Locate the cell with the specified text and output its [X, Y] center coordinate. 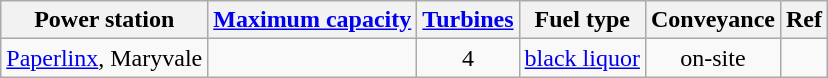
Paperlinx, Maryvale [104, 58]
Ref [804, 20]
Turbines [468, 20]
4 [468, 58]
black liquor [582, 58]
Conveyance [712, 20]
on-site [712, 58]
Maximum capacity [312, 20]
Fuel type [582, 20]
Power station [104, 20]
